Return [X, Y] of the center of cell containing provided text 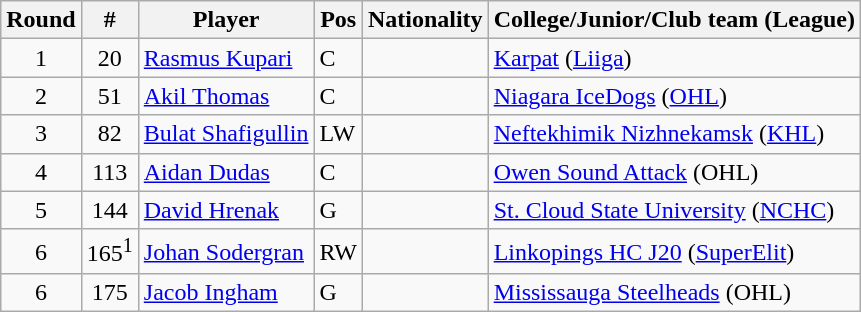
51 [110, 96]
David Hrenak [226, 210]
LW [338, 134]
Owen Sound Attack (OHL) [674, 172]
Akil Thomas [226, 96]
Aidan Dudas [226, 172]
5 [41, 210]
20 [110, 58]
Niagara IceDogs (OHL) [674, 96]
Karpat (Liiga) [674, 58]
Linkopings HC J20 (SuperElit) [674, 252]
Mississauga Steelheads (OHL) [674, 293]
Nationality [425, 20]
1651 [110, 252]
113 [110, 172]
# [110, 20]
3 [41, 134]
Bulat Shafigullin [226, 134]
82 [110, 134]
Neftekhimik Nizhnekamsk (KHL) [674, 134]
Player [226, 20]
2 [41, 96]
175 [110, 293]
Round [41, 20]
Rasmus Kupari [226, 58]
1 [41, 58]
144 [110, 210]
4 [41, 172]
RW [338, 252]
Johan Sodergran [226, 252]
Jacob Ingham [226, 293]
St. Cloud State University (NCHC) [674, 210]
Pos [338, 20]
College/Junior/Club team (League) [674, 20]
